Locate the cell with the specified text and output its [X, Y] center coordinate. 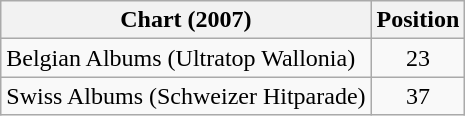
37 [418, 96]
Belgian Albums (Ultratop Wallonia) [186, 58]
Swiss Albums (Schweizer Hitparade) [186, 96]
Position [418, 20]
Chart (2007) [186, 20]
23 [418, 58]
